Identify which cell holds the provided text, then report its (x, y) central coordinate. 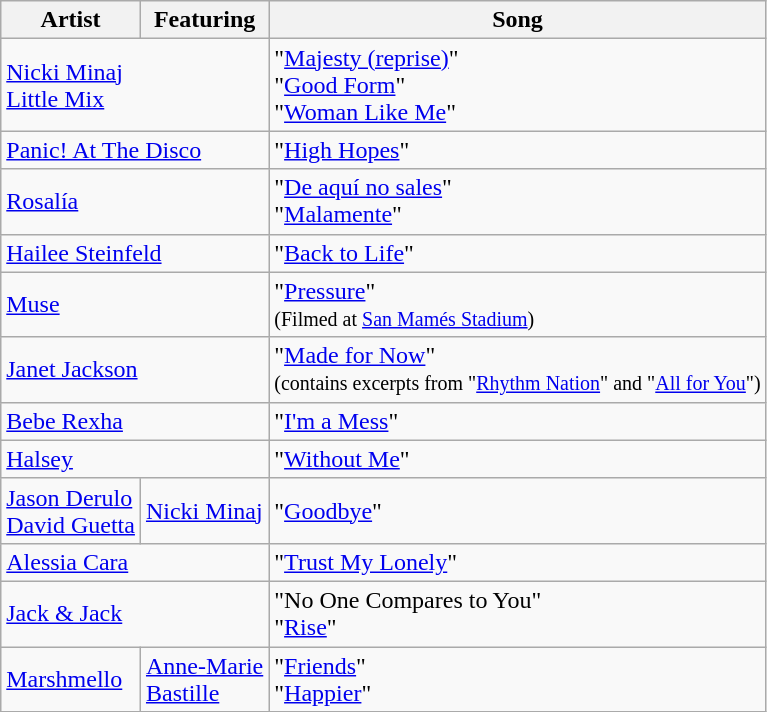
"I'm a Mess" (518, 421)
Jack & Jack (135, 614)
Bebe Rexha (135, 421)
Anne-MarieBastille (204, 678)
Janet Jackson (135, 370)
Panic! At The Disco (135, 150)
Artist (71, 20)
"Friends""Happier" (518, 678)
Muse (135, 304)
Jason DeruloDavid Guetta (71, 510)
Marshmello (71, 678)
Nicki MinajLittle Mix (135, 85)
Alessia Cara (135, 562)
Song (518, 20)
"Made for Now" (contains excerpts from "Rhythm Nation" and "All for You") (518, 370)
Rosalía (135, 202)
"De aquí no sales""Malamente" (518, 202)
"No One Compares to You" "Rise" (518, 614)
"Trust My Lonely" (518, 562)
Featuring (204, 20)
Halsey (135, 459)
"Majesty (reprise)""Good Form""Woman Like Me" (518, 85)
"Back to Life" (518, 253)
"Goodbye" (518, 510)
Nicki Minaj (204, 510)
"Pressure"(Filmed at San Mamés Stadium) (518, 304)
"Without Me" (518, 459)
"High Hopes" (518, 150)
Hailee Steinfeld (135, 253)
